Return the [x, y] coordinate for the center point of the cell that contains the specified text.  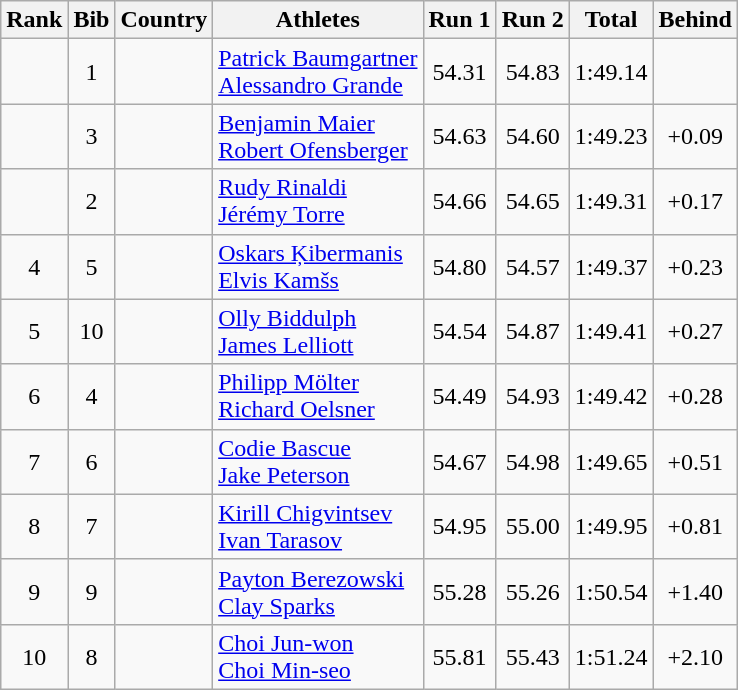
+0.51 [695, 462]
Codie BascueJake Peterson [318, 462]
Behind [695, 20]
1:49.37 [611, 266]
Philipp MölterRichard Oelsner [318, 396]
54.60 [532, 136]
54.67 [460, 462]
54.49 [460, 396]
54.31 [460, 72]
+0.17 [695, 202]
Payton BerezowskiClay Sparks [318, 592]
54.93 [532, 396]
54.66 [460, 202]
55.43 [532, 656]
Run 1 [460, 20]
1:49.41 [611, 332]
1:51.24 [611, 656]
1:49.31 [611, 202]
Athletes [318, 20]
Kirill ChigvintsevIvan Tarasov [318, 526]
+0.28 [695, 396]
+0.27 [695, 332]
Run 2 [532, 20]
Country [164, 20]
Oskars ĶibermanisElvis Kamšs [318, 266]
54.54 [460, 332]
54.83 [532, 72]
55.28 [460, 592]
Olly BiddulphJames Lelliott [318, 332]
1:49.23 [611, 136]
3 [92, 136]
54.95 [460, 526]
Total [611, 20]
Benjamin MaierRobert Ofensberger [318, 136]
Choi Jun-wonChoi Min-seo [318, 656]
Rudy RinaldiJérémy Torre [318, 202]
Rank [34, 20]
1 [92, 72]
1:49.14 [611, 72]
54.80 [460, 266]
2 [92, 202]
54.63 [460, 136]
1:50.54 [611, 592]
+0.09 [695, 136]
55.26 [532, 592]
54.98 [532, 462]
55.00 [532, 526]
1:49.42 [611, 396]
54.65 [532, 202]
+1.40 [695, 592]
54.87 [532, 332]
Bib [92, 20]
55.81 [460, 656]
+2.10 [695, 656]
+0.81 [695, 526]
1:49.65 [611, 462]
1:49.95 [611, 526]
Patrick BaumgartnerAlessandro Grande [318, 72]
54.57 [532, 266]
+0.23 [695, 266]
